Detect which cell encompasses the target text, then output its [x, y] center coordinate. 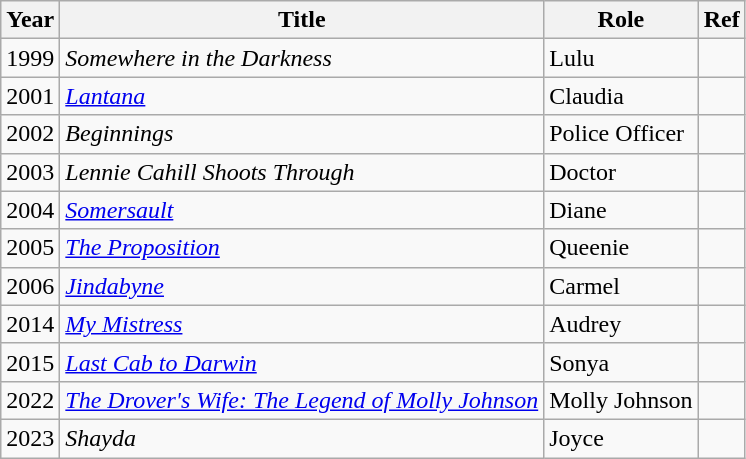
2001 [30, 96]
Doctor [621, 172]
Somersault [302, 210]
2014 [30, 324]
2006 [30, 286]
Somewhere in the Darkness [302, 58]
2023 [30, 438]
Audrey [621, 324]
The Proposition [302, 248]
2022 [30, 400]
Role [621, 20]
Lantana [302, 96]
Ref [722, 20]
Jindabyne [302, 286]
Diane [621, 210]
Lulu [621, 58]
Lennie Cahill Shoots Through [302, 172]
2002 [30, 134]
Beginnings [302, 134]
Carmel [621, 286]
2004 [30, 210]
Title [302, 20]
2015 [30, 362]
Last Cab to Darwin [302, 362]
Police Officer [621, 134]
Sonya [621, 362]
Joyce [621, 438]
1999 [30, 58]
2005 [30, 248]
Queenie [621, 248]
2003 [30, 172]
Year [30, 20]
My Mistress [302, 324]
Shayda [302, 438]
The Drover's Wife: The Legend of Molly Johnson [302, 400]
Claudia [621, 96]
Molly Johnson [621, 400]
